Scan for the cell matching the given text and deliver its [x, y] coordinate at center. 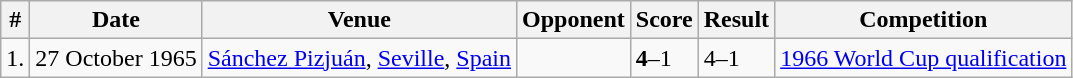
Opponent [574, 20]
Score [664, 20]
Venue [359, 20]
Sánchez Pizjuán, Seville, Spain [359, 58]
# [16, 20]
Competition [924, 20]
27 October 1965 [116, 58]
1966 World Cup qualification [924, 58]
1. [16, 58]
Result [736, 20]
Date [116, 20]
